Capture the cell that displays the provided text and extract its [x, y] central coordinate. 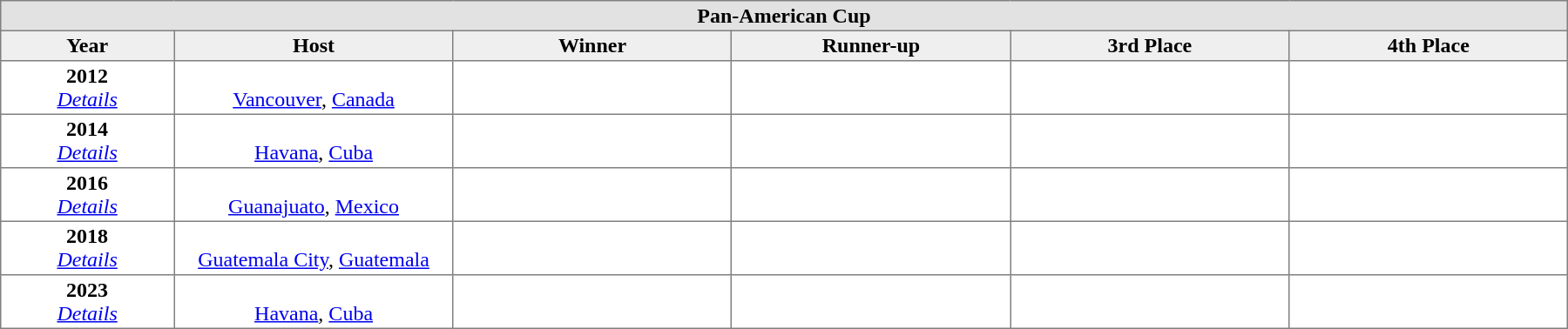
Year [87, 45]
Guanajuato, Mexico [314, 195]
Vancouver, Canada [314, 88]
4th Place [1429, 45]
2014Details [87, 141]
2018Details [87, 248]
Host [314, 45]
3rd Place [1150, 45]
Guatemala City, Guatemala [314, 248]
Winner [592, 45]
2023Details [87, 302]
2016Details [87, 195]
2012Details [87, 88]
Runner-up [871, 45]
Pan-American Cup [784, 16]
